Capture the cell that displays the provided text and extract its (x, y) central coordinate. 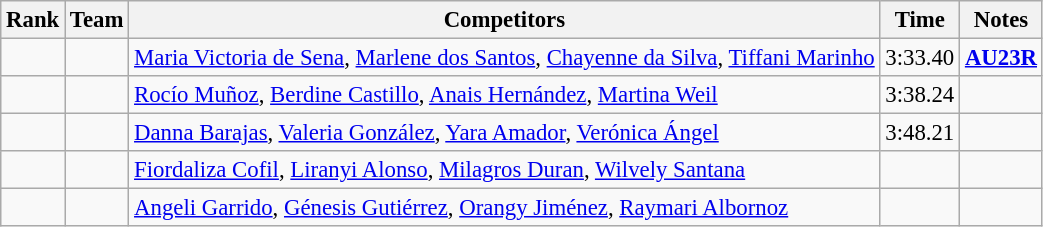
Notes (1002, 20)
3:48.21 (920, 133)
Time (920, 20)
Rocío Muñoz, Berdine Castillo, Anais Hernández, Martina Weil (504, 95)
AU23R (1002, 58)
Competitors (504, 20)
Rank (33, 20)
Danna Barajas, Valeria González, Yara Amador, Verónica Ángel (504, 133)
3:38.24 (920, 95)
Team (97, 20)
Angeli Garrido, Génesis Gutiérrez, Orangy Jiménez, Raymari Albornoz (504, 208)
3:33.40 (920, 58)
Maria Victoria de Sena, Marlene dos Santos, Chayenne da Silva, Tiffani Marinho (504, 58)
Fiordaliza Cofil, Liranyi Alonso, Milagros Duran, Wilvely Santana (504, 170)
